For the text-containing cell, return its midpoint in (X, Y) coordinate format. 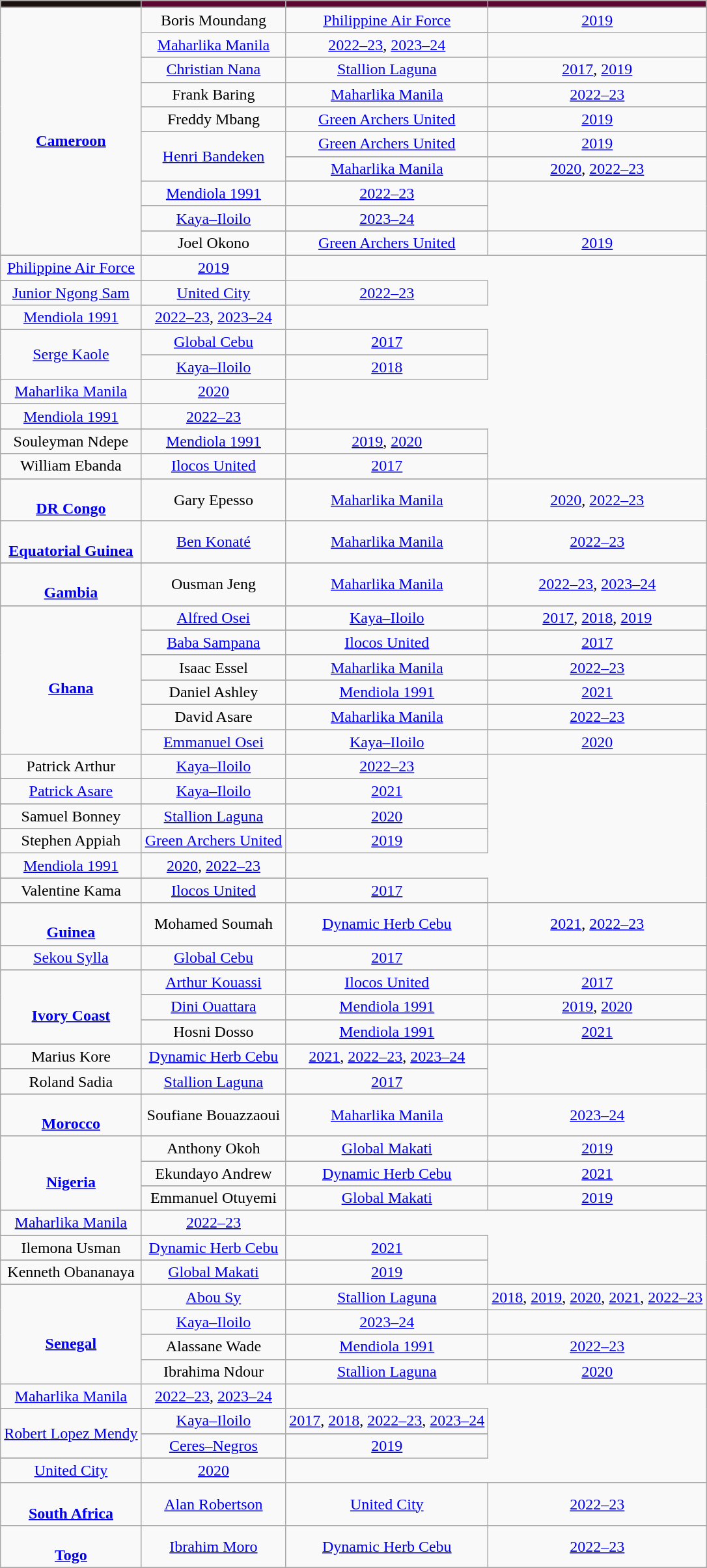
Ibrahima Ndour (214, 1371)
Equatorial Guinea (71, 542)
Abou Sy (214, 1297)
Baba Sampana (214, 642)
2017, 2019 (598, 70)
Ivory Coast (71, 1007)
Daniel Ashley (214, 692)
Mohamed Soumah (214, 924)
Soufiane Bouazzaoui (214, 1114)
Alfred Osei (214, 618)
2017, 2018, 2022–23, 2023–24 (387, 1421)
2017, 2018, 2019 (598, 618)
Isaac Essel (214, 667)
Souleyman Ndepe (71, 441)
Sekou Sylla (71, 957)
Marius Kore (71, 1056)
Junior Ngong Sam (71, 292)
Kenneth Obananaya (71, 1272)
Dini Ouattara (214, 1007)
2018, 2019, 2020, 2021, 2022–23 (598, 1297)
Ibrahim Moro (214, 1547)
Gary Epesso (214, 500)
Ben Konaté (214, 542)
Joel Okono (214, 243)
Christian Nana (214, 70)
Serge Kaole (71, 355)
Ghana (71, 680)
William Ebanda (71, 466)
Emmanuel Otuyemi (214, 1198)
Valentine Kama (71, 890)
Alan Robertson (214, 1504)
Stephen Appiah (71, 841)
Togo (71, 1547)
Ekundayo Andrew (214, 1174)
Samuel Bonney (71, 816)
Gambia (71, 585)
Patrick Arthur (71, 767)
Roland Sadia (71, 1081)
Emmanuel Osei (214, 741)
Patrick Asare (71, 791)
David Asare (214, 717)
2021, 2022–23 (598, 924)
Freddy Mbang (214, 119)
Guinea (71, 924)
Ilemona Usman (71, 1248)
Boris Moundang (214, 20)
Anthony Okoh (214, 1148)
DR Congo (71, 500)
Frank Baring (214, 94)
2021, 2022–23, 2023–24 (387, 1056)
Morocco (71, 1114)
Alassane Wade (214, 1347)
Cameroon (71, 131)
2018 (387, 367)
Senegal (71, 1334)
Henri Bandeken (214, 156)
Nigeria (71, 1173)
South Africa (71, 1504)
Ceres–Negros (214, 1446)
Ousman Jeng (214, 585)
Robert Lopez Mendy (71, 1433)
Hosni Dosso (214, 1032)
Arthur Kouassi (214, 982)
